Extract the [X, Y] coordinate from the center of the cell holding the provided text.  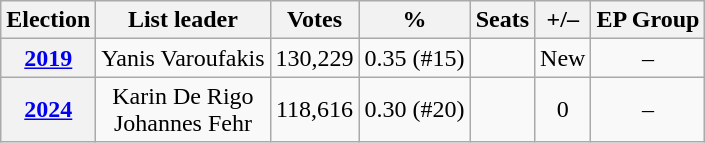
Yanis Varoufakis [183, 58]
Votes [314, 20]
0.30 (#20) [414, 110]
Seats [502, 20]
% [414, 20]
Election [48, 20]
Karin De RigoJohannes Fehr [183, 110]
EP Group [648, 20]
2024 [48, 110]
2019 [48, 58]
0.35 (#15) [414, 58]
List leader [183, 20]
118,616 [314, 110]
130,229 [314, 58]
New [563, 58]
0 [563, 110]
+/– [563, 20]
